Extract the [X, Y] coordinate from the center of the cell holding the provided text.  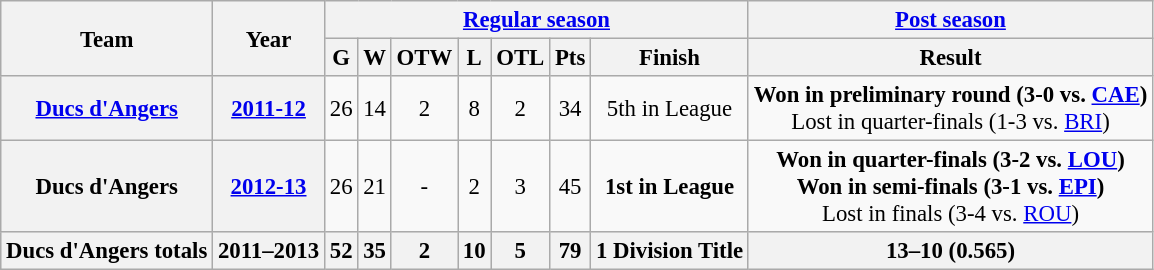
79 [570, 251]
Year [269, 38]
5 [520, 251]
Ducs d'Angers totals [107, 251]
Post season [950, 20]
Pts [570, 58]
OTL [520, 58]
Finish [670, 58]
Regular season [536, 20]
G [340, 58]
52 [340, 251]
1st in League [670, 187]
2011-12 [269, 108]
2012-13 [269, 187]
14 [374, 108]
1 Division Title [670, 251]
OTW [424, 58]
45 [570, 187]
21 [374, 187]
Won in preliminary round (3-0 vs. CAE) Lost in quarter-finals (1-3 vs. BRI) [950, 108]
35 [374, 251]
2011–2013 [269, 251]
W [374, 58]
Won in quarter-finals (3-2 vs. LOU) Won in semi-finals (3-1 vs. EPI) Lost in finals (3-4 vs. ROU) [950, 187]
L [474, 58]
34 [570, 108]
10 [474, 251]
3 [520, 187]
8 [474, 108]
13–10 (0.565) [950, 251]
5th in League [670, 108]
- [424, 187]
Result [950, 58]
Team [107, 38]
